Identify which cell holds the provided text, then report its (X, Y) central coordinate. 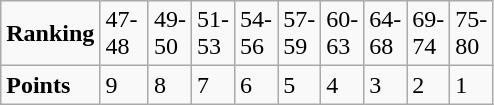
7 (212, 85)
1 (472, 85)
4 (342, 85)
Points (50, 85)
69-74 (428, 34)
5 (300, 85)
47-48 (124, 34)
60-63 (342, 34)
75-80 (472, 34)
6 (256, 85)
49-50 (170, 34)
9 (124, 85)
51-53 (212, 34)
54-56 (256, 34)
64-68 (386, 34)
2 (428, 85)
57-59 (300, 34)
8 (170, 85)
3 (386, 85)
Ranking (50, 34)
